Scan for the cell matching the given text and deliver its (x, y) coordinate at center. 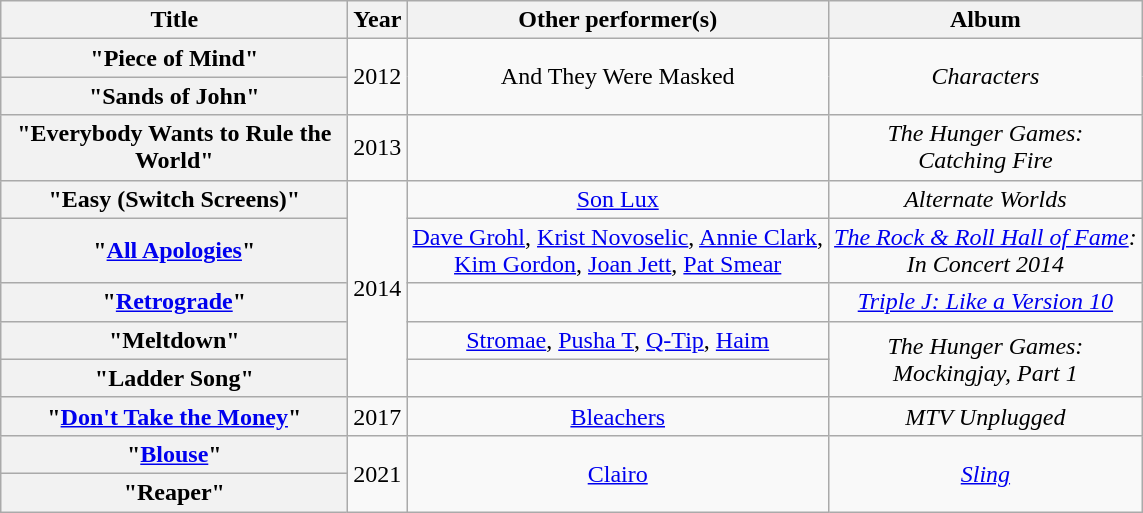
2021 (378, 473)
2017 (378, 416)
Dave Grohl, Krist Novoselic, Annie Clark, Kim Gordon, Joan Jett, Pat Smear (618, 250)
Stromae, Pusha T, Q-Tip, Haim (618, 340)
Triple J: Like a Version 10 (986, 302)
2012 (378, 77)
2013 (378, 148)
"Piece of Mind" (174, 58)
Son Lux (618, 199)
"Easy (Switch Screens)" (174, 199)
Clairo (618, 473)
MTV Unplugged (986, 416)
The Hunger Games:Mockingjay, Part 1 (986, 359)
"Retrograde" (174, 302)
Other performer(s) (618, 20)
Alternate Worlds (986, 199)
"All Apologies" (174, 250)
Sling (986, 473)
"Blouse" (174, 454)
"Everybody Wants to Rule the World" (174, 148)
Year (378, 20)
"Ladder Song" (174, 378)
"Meltdown" (174, 340)
"Don't Take the Money" (174, 416)
2014 (378, 288)
The Hunger Games:Catching Fire (986, 148)
Bleachers (618, 416)
Album (986, 20)
The Rock & Roll Hall of Fame: In Concert 2014 (986, 250)
Characters (986, 77)
"Sands of John" (174, 96)
"Reaper" (174, 492)
And They Were Masked (618, 77)
Title (174, 20)
